Detect which cell encompasses the target text, then output its (X, Y) center coordinate. 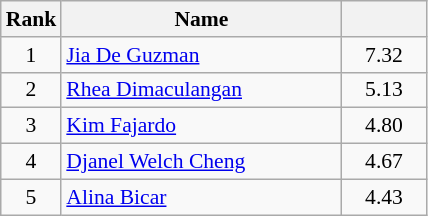
4.67 (384, 162)
4 (32, 162)
3 (32, 126)
2 (32, 90)
Jia De Guzman (201, 55)
7.32 (384, 55)
4.80 (384, 126)
1 (32, 55)
4.43 (384, 197)
Name (201, 19)
5 (32, 197)
Kim Fajardo (201, 126)
Djanel Welch Cheng (201, 162)
Alina Bicar (201, 197)
5.13 (384, 90)
Rhea Dimaculangan (201, 90)
Rank (32, 19)
